Locate the cell with the specified text and output its (X, Y) center coordinate. 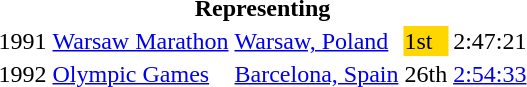
1st (426, 41)
Warsaw Marathon (140, 41)
Warsaw, Poland (316, 41)
